For the text-containing cell, return its midpoint in [X, Y] coordinate format. 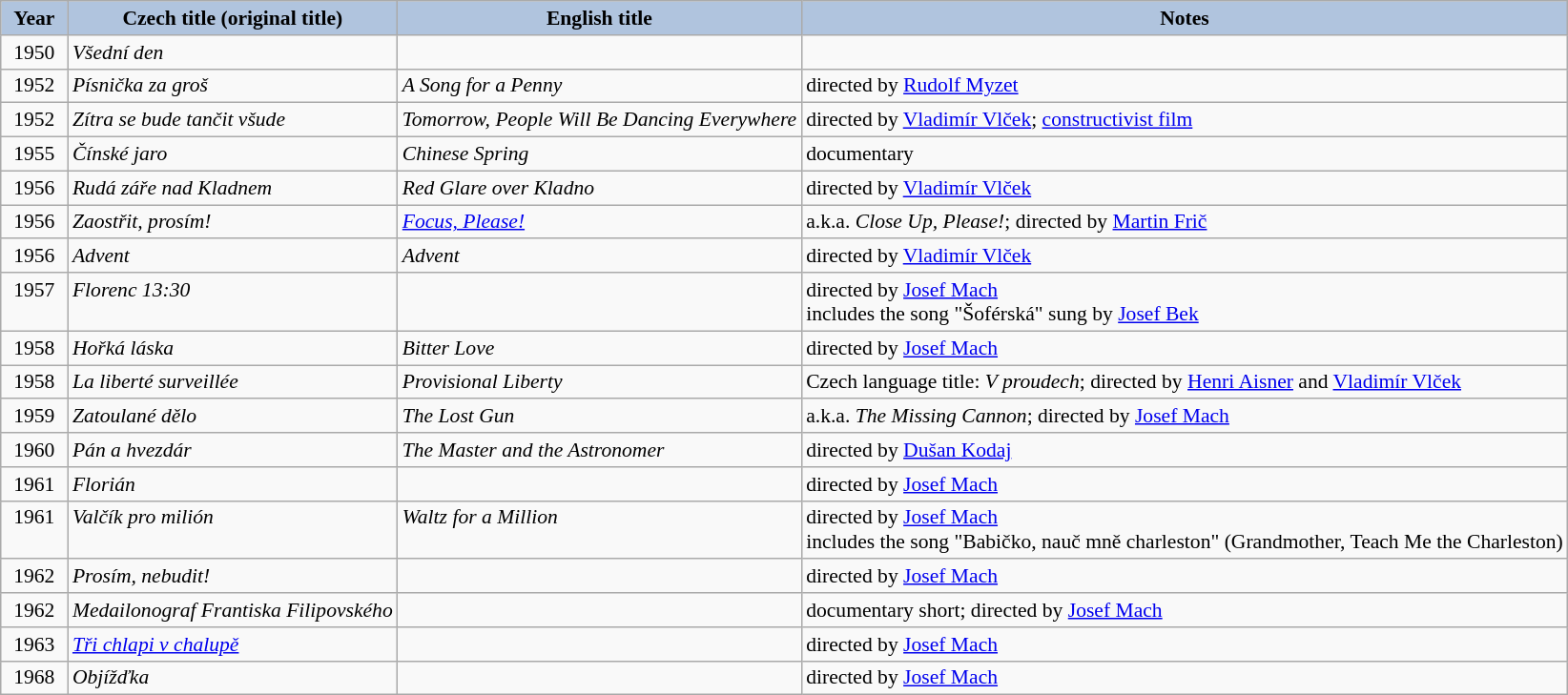
Prosím, nebudit! [233, 577]
Objížďka [233, 678]
documentary short; directed by Josef Mach [1185, 610]
documentary [1185, 154]
1963 [34, 644]
Year [34, 18]
directed by Dušan Kodaj [1185, 450]
English title [599, 18]
Valčík pro milión [233, 530]
directed by Rudolf Myzet [1185, 86]
Písnička za groš [233, 86]
Pán a hvezdár [233, 450]
Hořká láska [233, 348]
1960 [34, 450]
Notes [1185, 18]
Florián [233, 484]
Zatoulané dělo [233, 417]
Czech title (original title) [233, 18]
Czech language title: V proudech; directed by Henri Aisner and Vladimír Vlček [1185, 382]
Zaostřit, prosím! [233, 222]
Red Glare over Kladno [599, 188]
1957 [34, 301]
1950 [34, 52]
La liberté surveillée [233, 382]
Čínské jaro [233, 154]
directed by Josef Mach includes the song "Šoférská" sung by Josef Bek [1185, 301]
Tomorrow, People Will Be Dancing Everywhere [599, 120]
Rudá záře nad Kladnem [233, 188]
1968 [34, 678]
Zítra se bude tančit všude [233, 120]
Medailonograf Frantiska Filipovského [233, 610]
Tři chlapi v chalupě [233, 644]
The Master and the Astronomer [599, 450]
1959 [34, 417]
a.k.a. Close Up, Please!; directed by Martin Frič [1185, 222]
1955 [34, 154]
Chinese Spring [599, 154]
Provisional Liberty [599, 382]
The Lost Gun [599, 417]
directed by Vladimír Vlček; constructivist film [1185, 120]
directed by Josef Mach includes the song "Babičko, nauč mně charleston" (Grandmother, Teach Me the Charleston) [1185, 530]
A Song for a Penny [599, 86]
Florenc 13:30 [233, 301]
Bitter Love [599, 348]
a.k.a. The Missing Cannon; directed by Josef Mach [1185, 417]
Focus, Please! [599, 222]
Waltz for a Million [599, 530]
Všední den [233, 52]
